Detect which cell encompasses the target text, then output its [x, y] center coordinate. 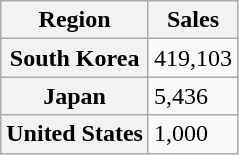
Japan [75, 96]
5,436 [192, 96]
Sales [192, 20]
1,000 [192, 134]
South Korea [75, 58]
United States [75, 134]
419,103 [192, 58]
Region [75, 20]
